Output the [x, y] coordinate of the center of the cell containing the given text.  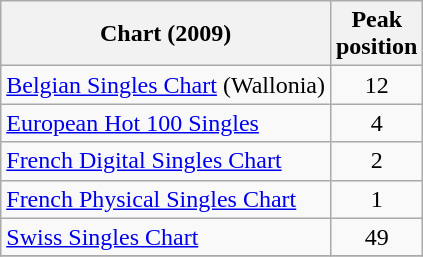
European Hot 100 Singles [166, 123]
12 [376, 85]
Chart (2009) [166, 34]
French Digital Singles Chart [166, 161]
Peakposition [376, 34]
Belgian Singles Chart (Wallonia) [166, 85]
Swiss Singles Chart [166, 237]
French Physical Singles Chart [166, 199]
4 [376, 123]
49 [376, 237]
1 [376, 199]
2 [376, 161]
